Search for the cell housing the specified text and yield its [x, y] center coordinate. 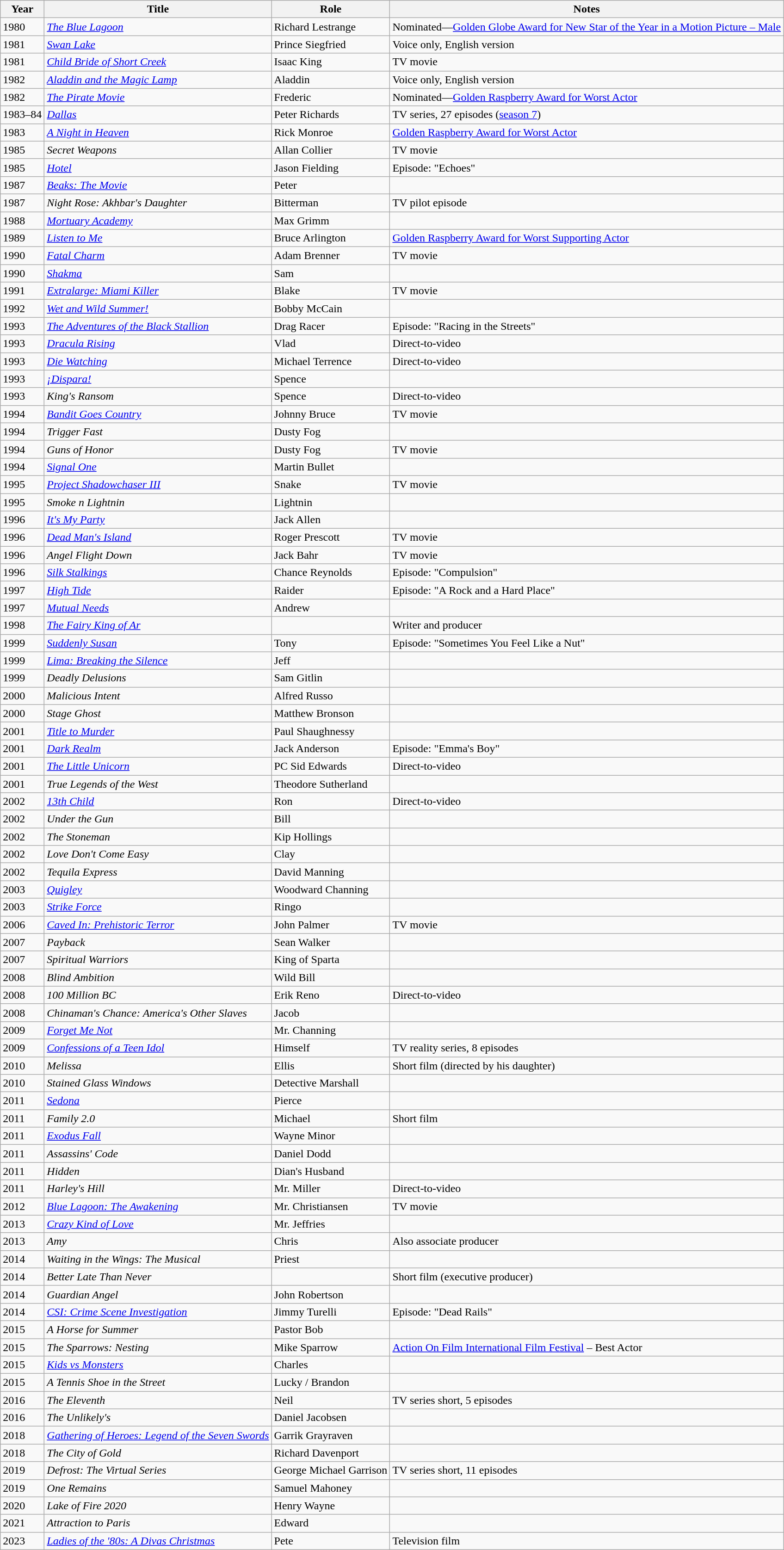
Rick Monroe [331, 132]
The Blue Lagoon [158, 27]
Shakma [158, 273]
King's Ransom [158, 396]
Michael Terrence [331, 361]
Roger Prescott [331, 537]
Mr. Christiansen [331, 1206]
Lima: Breaking the Silence [158, 661]
The Unlikely's [158, 1418]
Martin Bullet [331, 467]
TV series short, 11 episodes [586, 1470]
Ringo [331, 907]
Episode: "Racing in the Streets" [586, 326]
Richard Davenport [331, 1453]
Listen to Me [158, 238]
Writer and producer [586, 625]
TV reality series, 8 episodes [586, 1048]
Secret Weapons [158, 150]
Sedona [158, 1101]
Project Shadowchaser III [158, 484]
Andrew [331, 608]
Smoke n Lightnin [158, 502]
Stained Glass Windows [158, 1083]
Mortuary Academy [158, 221]
Mr. Miller [331, 1189]
Bill [331, 819]
Kids vs Monsters [158, 1365]
Lake of Fire 2020 [158, 1506]
Suddenly Susan [158, 643]
High Tide [158, 590]
Jason Fielding [331, 167]
13th Child [158, 802]
TV series, 27 episodes (season 7) [586, 115]
The Fairy King of Ar [158, 625]
Dian's Husband [331, 1171]
Henry Wayne [331, 1506]
Forget Me Not [158, 1030]
Assassins' Code [158, 1154]
Jack Bahr [331, 555]
Mr. Jeffries [331, 1224]
1989 [22, 238]
Confessions of a Teen Idol [158, 1048]
Mr. Channing [331, 1030]
Johnny Bruce [331, 414]
Gathering of Heroes: Legend of the Seven Swords [158, 1435]
Frederic [331, 97]
Night Rose: Akhbar's Daughter [158, 203]
George Michael Garrison [331, 1470]
Pete [331, 1541]
Neil [331, 1400]
John Robertson [331, 1294]
Bandit Goes Country [158, 414]
Episode: "Emma's Boy" [586, 748]
TV pilot episode [586, 203]
Adam Brenner [331, 256]
Better Late Than Never [158, 1277]
Spiritual Warriors [158, 960]
John Palmer [331, 925]
Drag Racer [331, 326]
2020 [22, 1506]
Exodus Fall [158, 1136]
David Manning [331, 872]
Woodward Channing [331, 889]
Jack Allen [331, 520]
Fatal Charm [158, 256]
Lightnin [331, 502]
Wayne Minor [331, 1136]
2021 [22, 1523]
Dark Realm [158, 748]
Daniel Jacobsen [331, 1418]
Wild Bill [331, 977]
Also associate producer [586, 1241]
Golden Raspberry Award for Worst Actor [586, 132]
Melissa [158, 1065]
Silk Stalkings [158, 573]
It's My Party [158, 520]
Chance Reynolds [331, 573]
Raider [331, 590]
Hidden [158, 1171]
Amy [158, 1241]
Stage Ghost [158, 713]
Episode: "Sometimes You Feel Like a Nut" [586, 643]
Tequila Express [158, 872]
Charles [331, 1365]
1983–84 [22, 115]
The Adventures of the Black Stallion [158, 326]
Vlad [331, 344]
King of Sparta [331, 960]
Matthew Bronson [331, 713]
Die Watching [158, 361]
Attraction to Paris [158, 1523]
Short film (executive producer) [586, 1277]
1980 [22, 27]
Bobby McCain [331, 309]
A Horse for Summer [158, 1329]
Ladies of the '80s: A Divas Christmas [158, 1541]
Chris [331, 1241]
Sam [331, 273]
Short film [586, 1118]
Deadly Delusions [158, 678]
Bitterman [331, 203]
Blake [331, 291]
The City of Gold [158, 1453]
A Tennis Shoe in the Street [158, 1383]
Family 2.0 [158, 1118]
Kip Hollings [331, 837]
Jacob [331, 1013]
Angel Flight Down [158, 555]
Episode: "Compulsion" [586, 573]
Samuel Mahoney [331, 1488]
Blind Ambition [158, 977]
Sam Gitlin [331, 678]
Payback [158, 942]
Mutual Needs [158, 608]
Pastor Bob [331, 1329]
Blue Lagoon: The Awakening [158, 1206]
Beaks: The Movie [158, 185]
Trigger Fast [158, 432]
The Little Unicorn [158, 766]
Theodore Sutherland [331, 784]
Bruce Arlington [331, 238]
Peter [331, 185]
Dead Man's Island [158, 537]
Guns of Honor [158, 449]
Ron [331, 802]
Detective Marshall [331, 1083]
Snake [331, 484]
Edward [331, 1523]
Jack Anderson [331, 748]
Isaac King [331, 62]
Role [331, 9]
Himself [331, 1048]
100 Million BC [158, 995]
Jeff [331, 661]
Caved In: Prehistoric Terror [158, 925]
Crazy Kind of Love [158, 1224]
Golden Raspberry Award for Worst Supporting Actor [586, 238]
The Eleventh [158, 1400]
Title [158, 9]
Signal One [158, 467]
One Remains [158, 1488]
1998 [22, 625]
Episode: "Dead Rails" [586, 1312]
Episode: "Echoes" [586, 167]
Malicious Intent [158, 696]
Title to Murder [158, 731]
Peter Richards [331, 115]
Richard Lestrange [331, 27]
Alfred Russo [331, 696]
Daniel Dodd [331, 1154]
Clay [331, 854]
Jimmy Turelli [331, 1312]
A Night in Heaven [158, 132]
Aladdin [331, 80]
Michael [331, 1118]
1983 [22, 132]
Defrost: The Virtual Series [158, 1470]
1988 [22, 221]
Nominated—Golden Raspberry Award for Worst Actor [586, 97]
Allan Collier [331, 150]
CSI: Crime Scene Investigation [158, 1312]
Garrik Grayraven [331, 1435]
Harley's Hill [158, 1189]
True Legends of the West [158, 784]
Year [22, 9]
Sean Walker [331, 942]
2006 [22, 925]
Under the Gun [158, 819]
TV series short, 5 episodes [586, 1400]
Extralarge: Miami Killer [158, 291]
1991 [22, 291]
Child Bride of Short Creek [158, 62]
Dracula Rising [158, 344]
Swan Lake [158, 44]
Pierce [331, 1101]
Television film [586, 1541]
2023 [22, 1541]
Nominated—Golden Globe Award for New Star of the Year in a Motion Picture – Male [586, 27]
Dallas [158, 115]
Hotel [158, 167]
Love Don't Come Easy [158, 854]
Episode: "A Rock and a Hard Place" [586, 590]
PC Sid Edwards [331, 766]
Priest [331, 1259]
Notes [586, 9]
Tony [331, 643]
Short film (directed by his daughter) [586, 1065]
Max Grimm [331, 221]
Lucky / Brandon [331, 1383]
Paul Shaughnessy [331, 731]
Action On Film International Film Festival – Best Actor [586, 1347]
Chinaman's Chance: America's Other Slaves [158, 1013]
Strike Force [158, 907]
The Sparrows: Nesting [158, 1347]
Waiting in the Wings: The Musical [158, 1259]
The Stoneman [158, 837]
¡Dispara! [158, 379]
1992 [22, 309]
Prince Siegfried [331, 44]
The Pirate Movie [158, 97]
Aladdin and the Magic Lamp [158, 80]
Wet and Wild Summer! [158, 309]
Ellis [331, 1065]
Mike Sparrow [331, 1347]
Guardian Angel [158, 1294]
2012 [22, 1206]
Quigley [158, 889]
Erik Reno [331, 995]
